Pinpoint the cell where the given text exists, returning its [X, Y] midpoint coordinate. 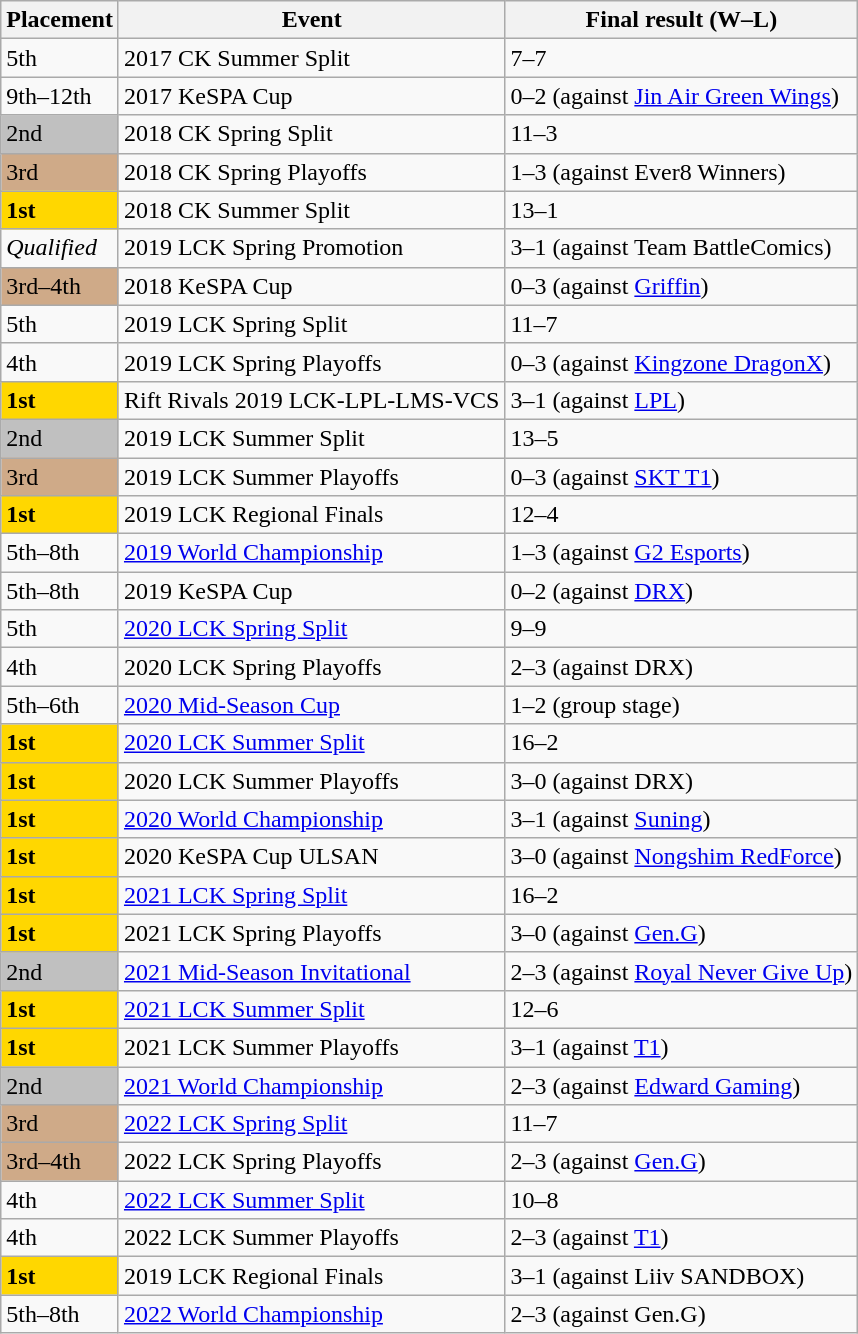
2021 Mid-Season Invitational [311, 971]
0–3 (against Griffin) [682, 286]
13–5 [682, 438]
3–0 (against Gen.G) [682, 933]
3–0 (against DRX) [682, 781]
Qualified [60, 248]
2018 CK Spring Playoffs [311, 172]
1–3 (against G2 Esports) [682, 553]
2022 LCK Summer Playoffs [311, 1238]
2–3 (against DRX) [682, 667]
2021 LCK Summer Split [311, 1009]
9–9 [682, 629]
0–3 (against Kingzone DragonX) [682, 362]
2018 KeSPA Cup [311, 286]
2019 LCK Summer Playoffs [311, 477]
2022 World Championship [311, 1314]
9th–12th [60, 96]
1–2 (group stage) [682, 705]
3–1 (against T1) [682, 1047]
Placement [60, 20]
0–3 (against SKT T1) [682, 477]
5th–6th [60, 705]
2020 Mid-Season Cup [311, 705]
Rift Rivals 2019 LCK-LPL-LMS-VCS [311, 400]
2018 CK Spring Split [311, 134]
13–1 [682, 210]
2022 LCK Spring Split [311, 1124]
2019 LCK Spring Split [311, 324]
2021 LCK Spring Split [311, 895]
2017 CK Summer Split [311, 58]
2–3 (against Royal Never Give Up) [682, 971]
2019 KeSPA Cup [311, 591]
3–1 (against LPL) [682, 400]
2018 CK Summer Split [311, 210]
0–2 (against DRX) [682, 591]
2019 LCK Spring Promotion [311, 248]
2019 LCK Spring Playoffs [311, 362]
Event [311, 20]
3–1 (against Suning) [682, 819]
2021 LCK Spring Playoffs [311, 933]
11–3 [682, 134]
12–4 [682, 515]
2–3 (against Edward Gaming) [682, 1085]
Final result (W–L) [682, 20]
10–8 [682, 1200]
2019 World Championship [311, 553]
2022 LCK Spring Playoffs [311, 1162]
12–6 [682, 1009]
2021 World Championship [311, 1085]
2–3 (against T1) [682, 1238]
7–7 [682, 58]
2020 LCK Spring Playoffs [311, 667]
2022 LCK Summer Split [311, 1200]
3–1 (against Team BattleComics) [682, 248]
0–2 (against Jin Air Green Wings) [682, 96]
2020 World Championship [311, 819]
1–3 (against Ever8 Winners) [682, 172]
3–0 (against Nongshim RedForce) [682, 857]
3–1 (against Liiv SANDBOX) [682, 1276]
2020 LCK Summer Playoffs [311, 781]
2020 KeSPA Cup ULSAN [311, 857]
2020 LCK Summer Split [311, 743]
2017 KeSPA Cup [311, 96]
2019 LCK Summer Split [311, 438]
2021 LCK Summer Playoffs [311, 1047]
2020 LCK Spring Split [311, 629]
